Output the (X, Y) coordinate of the center of the cell containing the given text.  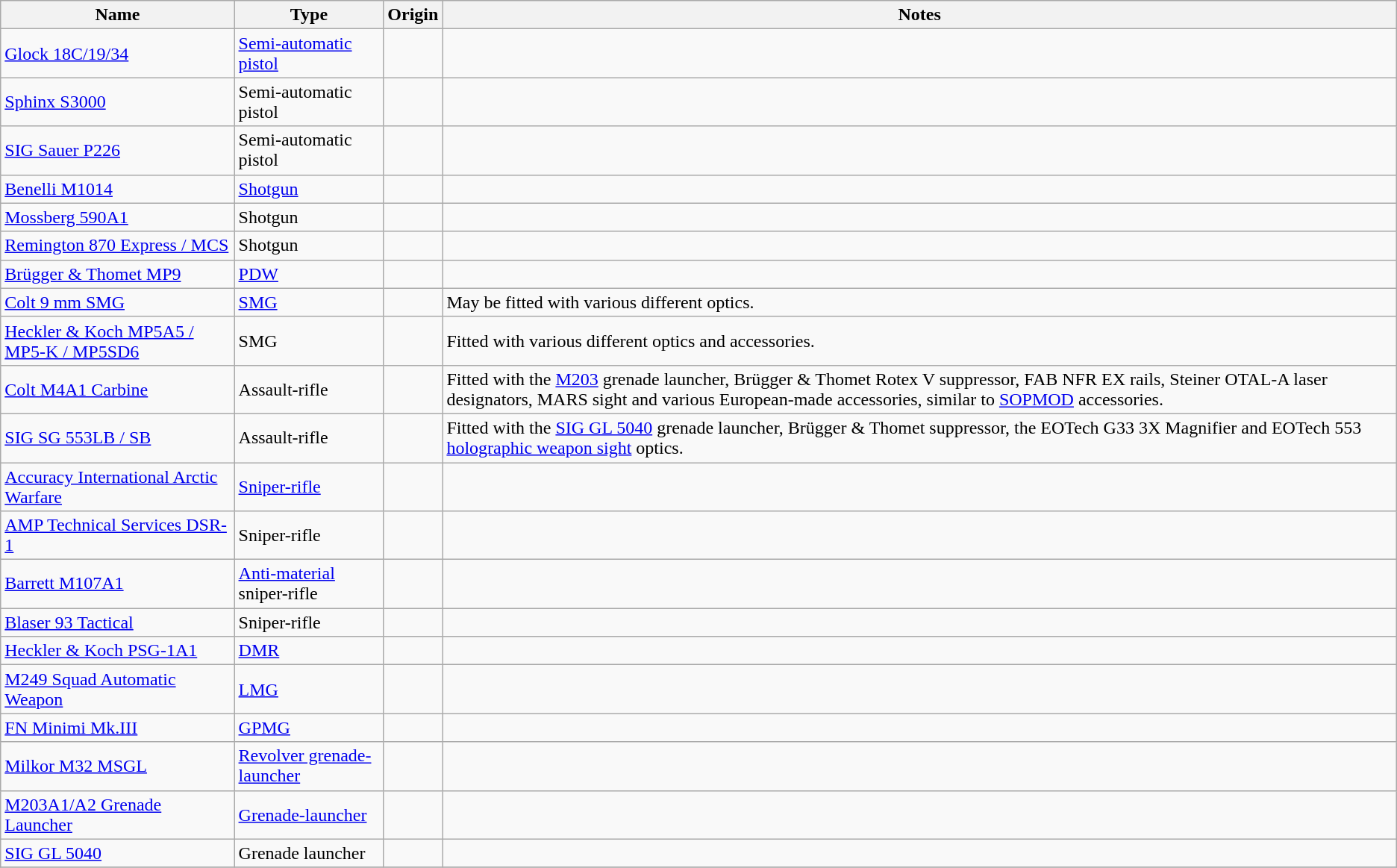
Benelli M1014 (118, 189)
Name (118, 15)
M249 Squad Automatic Weapon (118, 690)
May be fitted with various different optics. (919, 302)
SIG GL 5040 (118, 853)
Heckler & Koch MP5A5 / MP5-K / MP5SD6 (118, 340)
Remington 870 Express / MCS (118, 246)
Heckler & Koch PSG-1A1 (118, 651)
Brügger & Thomet MP9 (118, 274)
AMP Technical Services DSR-1 (118, 536)
Notes (919, 15)
M203A1/A2 Grenade Launcher (118, 815)
Grenade-launcher (309, 815)
LMG (309, 690)
Barrett M107A1 (118, 584)
Grenade launcher (309, 853)
SIG Sauer P226 (118, 151)
FN Minimi Mk.III (118, 728)
Milkor M32 MSGL (118, 766)
Revolver grenade-launcher (309, 766)
Accuracy International Arctic Warfare (118, 487)
Glock 18C/19/34 (118, 54)
DMR (309, 651)
Sphinx S3000 (118, 102)
SIG SG 553LB / SB (118, 437)
Fitted with various different optics and accessories. (919, 340)
Type (309, 15)
Colt M4A1 Carbine (118, 390)
Blaser 93 Tactical (118, 622)
Anti-material sniper-rifle (309, 584)
GPMG (309, 728)
PDW (309, 274)
Mossberg 590A1 (118, 217)
Colt 9 mm SMG (118, 302)
Origin (413, 15)
